Detect which cell encompasses the target text, then output its (x, y) center coordinate. 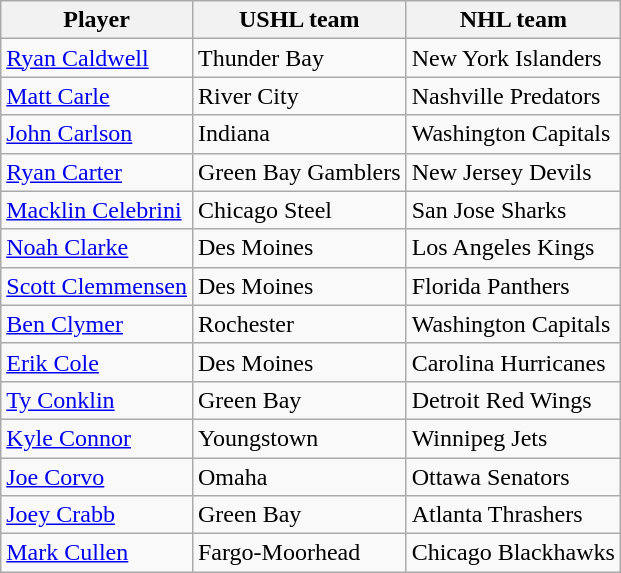
Chicago Blackhawks (513, 553)
Macklin Celebrini (97, 210)
Florida Panthers (513, 286)
Winnipeg Jets (513, 438)
Matt Carle (97, 96)
Joe Corvo (97, 477)
Kyle Connor (97, 438)
Nashville Predators (513, 96)
Indiana (299, 134)
Player (97, 20)
Green Bay Gamblers (299, 172)
San Jose Sharks (513, 210)
Carolina Hurricanes (513, 362)
River City (299, 96)
Ty Conklin (97, 400)
Rochester (299, 324)
Detroit Red Wings (513, 400)
Joey Crabb (97, 515)
Los Angeles Kings (513, 248)
Thunder Bay (299, 58)
Ryan Caldwell (97, 58)
Fargo-Moorhead (299, 553)
Chicago Steel (299, 210)
Atlanta Thrashers (513, 515)
NHL team (513, 20)
New Jersey Devils (513, 172)
Scott Clemmensen (97, 286)
Youngstown (299, 438)
Omaha (299, 477)
Mark Cullen (97, 553)
Ben Clymer (97, 324)
Erik Cole (97, 362)
USHL team (299, 20)
Ottawa Senators (513, 477)
New York Islanders (513, 58)
John Carlson (97, 134)
Noah Clarke (97, 248)
Ryan Carter (97, 172)
